Output the (X, Y) coordinate of the center of the cell containing the given text.  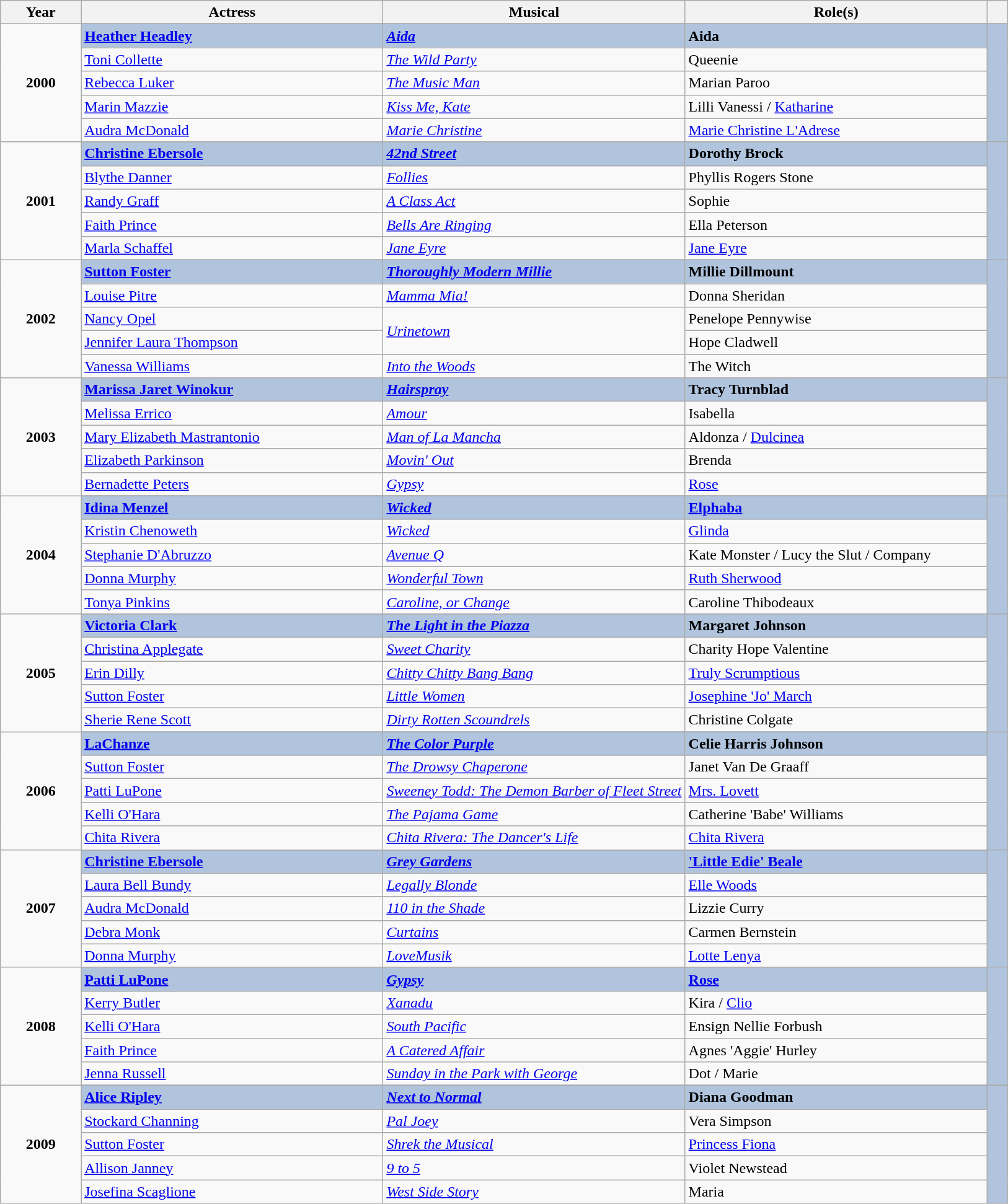
Hope Cladwell (836, 343)
Donna Sheridan (836, 296)
Chita Rivera: The Dancer's Life (534, 838)
Elle Woods (836, 885)
Louise Pitre (232, 296)
Debra Monk (232, 932)
Lizzie Curry (836, 908)
A Catered Affair (534, 1050)
A Class Act (534, 201)
Bells Are Ringing (534, 224)
Kristin Chenoweth (232, 531)
Marissa Jaret Winokur (232, 390)
Mary Elizabeth Mastrantonio (232, 437)
Sunday in the Park with George (534, 1074)
Kiss Me, Kate (534, 107)
The Color Purple (534, 744)
Next to Normal (534, 1097)
Josephine 'Jo' March (836, 696)
9 to 5 (534, 1168)
Curtains (534, 932)
Glinda (836, 531)
Elphaba (836, 508)
Victoria Clark (232, 625)
Alice Ripley (232, 1097)
2001 (41, 201)
Brenda (836, 460)
2003 (41, 437)
Agnes 'Aggie' Hurley (836, 1050)
Queenie (836, 59)
Caroline, or Change (534, 602)
Catherine 'Babe' Williams (836, 814)
Vera Simpson (836, 1121)
Musical (534, 12)
Tracy Turnblad (836, 390)
Kira / Clio (836, 1003)
Nancy Opel (232, 319)
The Music Man (534, 83)
Carmen Bernstein (836, 932)
Isabella (836, 413)
Maria (836, 1192)
Tonya Pinkins (232, 602)
Idina Menzel (232, 508)
Movin' Out (534, 460)
Stephanie D'Abruzzo (232, 555)
2004 (41, 555)
Hairspray (534, 390)
42nd Street (534, 154)
Dorothy Brock (836, 154)
Marian Paroo (836, 83)
Vanessa Williams (232, 366)
Jennifer Laura Thompson (232, 343)
2002 (41, 319)
Millie Dillmount (836, 271)
Blythe Danner (232, 177)
Toni Collette (232, 59)
Into the Woods (534, 366)
Xanadu (534, 1003)
2000 (41, 83)
Christine Colgate (836, 720)
The Witch (836, 366)
Randy Graff (232, 201)
Allison Janney (232, 1168)
Dot / Marie (836, 1074)
Thoroughly Modern Millie (534, 271)
Marla Schaffel (232, 248)
Actress (232, 12)
Margaret Johnson (836, 625)
Shrek the Musical (534, 1145)
Man of La Mancha (534, 437)
Truly Scrumptious (836, 672)
2008 (41, 1026)
Jenna Russell (232, 1074)
Laura Bell Bundy (232, 885)
Kerry Butler (232, 1003)
The Light in the Piazza (534, 625)
Penelope Pennywise (836, 319)
Elizabeth Parkinson (232, 460)
Wonderful Town (534, 578)
West Side Story (534, 1192)
Role(s) (836, 12)
Bernadette Peters (232, 484)
Avenue Q (534, 555)
2007 (41, 908)
Phyllis Rogers Stone (836, 177)
South Pacific (534, 1026)
Follies (534, 177)
Pal Joey (534, 1121)
Marie Christine (534, 130)
2009 (41, 1145)
Sophie (836, 201)
Charity Hope Valentine (836, 649)
Princess Fiona (836, 1145)
Lotte Lenya (836, 956)
Violet Newstead (836, 1168)
Kate Monster / Lucy the Slut / Company (836, 555)
Mamma Mia! (534, 296)
Dirty Rotten Scoundrels (534, 720)
Melissa Errico (232, 413)
Mrs. Lovett (836, 791)
Rebecca Luker (232, 83)
Janet Van De Graaff (836, 767)
Chitty Chitty Bang Bang (534, 672)
Ensign Nellie Forbush (836, 1026)
Urinetown (534, 331)
Caroline Thibodeaux (836, 602)
Marin Mazzie (232, 107)
Legally Blonde (534, 885)
Sweet Charity (534, 649)
Ruth Sherwood (836, 578)
Sweeney Todd: The Demon Barber of Fleet Street (534, 791)
The Wild Party (534, 59)
LaChanze (232, 744)
'Little Edie' Beale (836, 861)
The Drowsy Chaperone (534, 767)
2005 (41, 672)
Diana Goodman (836, 1097)
Heather Headley (232, 36)
Celie Harris Johnson (836, 744)
Stockard Channing (232, 1121)
Marie Christine L'Adrese (836, 130)
Grey Gardens (534, 861)
Christina Applegate (232, 649)
Josefina Scaglione (232, 1192)
Lilli Vanessi / Katharine (836, 107)
Little Women (534, 696)
Ella Peterson (836, 224)
The Pajama Game (534, 814)
Aldonza / Dulcinea (836, 437)
110 in the Shade (534, 908)
LoveMusik (534, 956)
Year (41, 12)
Sherie Rene Scott (232, 720)
Amour (534, 413)
Erin Dilly (232, 672)
2006 (41, 791)
